Locate the cell with the specified text and output its [X, Y] center coordinate. 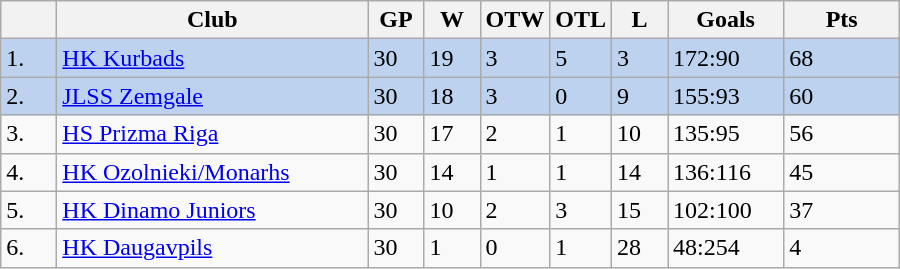
HK Daugavpils [212, 248]
135:95 [726, 134]
HK Kurbads [212, 58]
OTL [581, 20]
HS Prizma Riga [212, 134]
48:254 [726, 248]
37 [842, 210]
4. [29, 172]
L [640, 20]
45 [842, 172]
60 [842, 96]
155:93 [726, 96]
18 [452, 96]
5. [29, 210]
136:116 [726, 172]
172:90 [726, 58]
OTW [515, 20]
W [452, 20]
Goals [726, 20]
1. [29, 58]
9 [640, 96]
6. [29, 248]
5 [581, 58]
JLSS Zemgale [212, 96]
17 [452, 134]
3. [29, 134]
HK Ozolnieki/Monarhs [212, 172]
19 [452, 58]
Club [212, 20]
Pts [842, 20]
15 [640, 210]
68 [842, 58]
56 [842, 134]
4 [842, 248]
2. [29, 96]
HK Dinamo Juniors [212, 210]
GP [396, 20]
102:100 [726, 210]
28 [640, 248]
